Output the [x, y] coordinate of the center of the cell containing the given text.  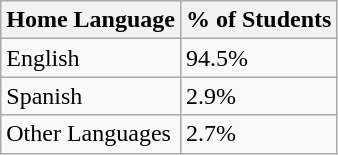
English [91, 58]
Spanish [91, 96]
2.7% [258, 134]
% of Students [258, 20]
94.5% [258, 58]
Home Language [91, 20]
2.9% [258, 96]
Other Languages [91, 134]
